Pinpoint the cell where the given text exists, returning its (x, y) midpoint coordinate. 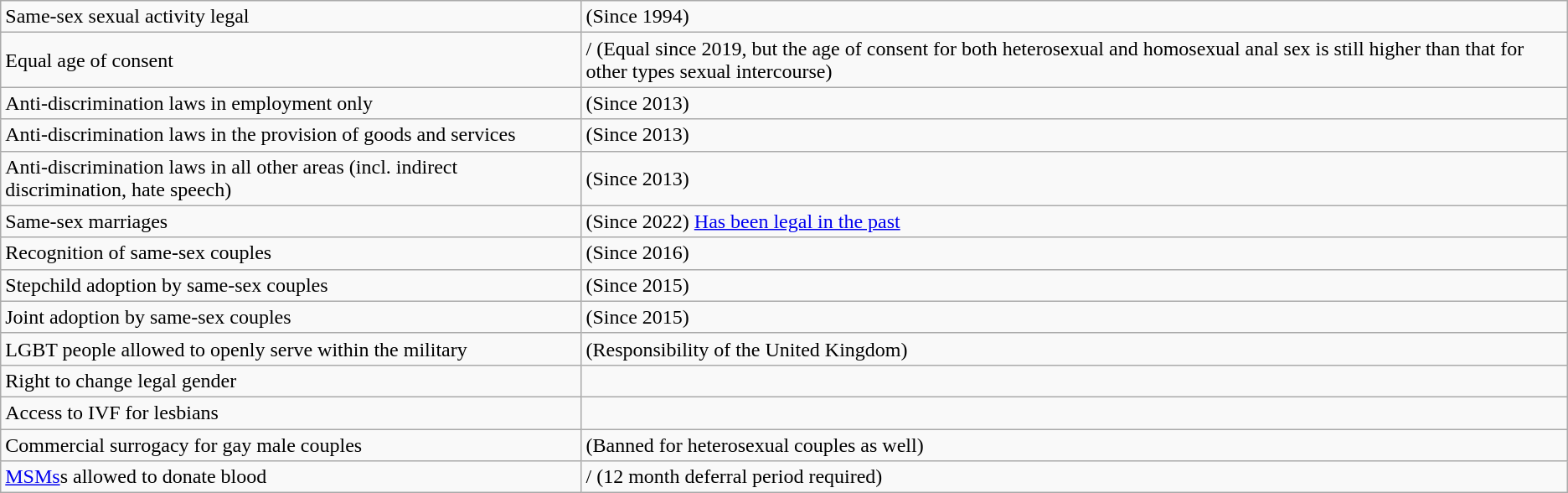
Recognition of same-sex couples (291, 253)
(Since 2022) Has been legal in the past (1074, 221)
Equal age of consent (291, 60)
Right to change legal gender (291, 381)
Anti-discrimination laws in all other areas (incl. indirect discrimination, hate speech) (291, 178)
LGBT people allowed to openly serve within the military (291, 349)
Joint adoption by same-sex couples (291, 317)
(Banned for heterosexual couples as well) (1074, 445)
(Responsibility of the United Kingdom) (1074, 349)
/ (12 month deferral period required) (1074, 477)
MSMss allowed to donate blood (291, 477)
(Since 1994) (1074, 17)
Same-sex sexual activity legal (291, 17)
Access to IVF for lesbians (291, 413)
(Since 2016) (1074, 253)
Same-sex marriages (291, 221)
Anti-discrimination laws in the provision of goods and services (291, 135)
Anti-discrimination laws in employment only (291, 103)
Commercial surrogacy for gay male couples (291, 445)
Stepchild adoption by same-sex couples (291, 285)
